For the text-containing cell, return its midpoint in (X, Y) coordinate format. 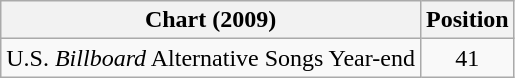
41 (467, 58)
U.S. Billboard Alternative Songs Year-end (211, 58)
Position (467, 20)
Chart (2009) (211, 20)
